Search for the cell housing the specified text and yield its [X, Y] center coordinate. 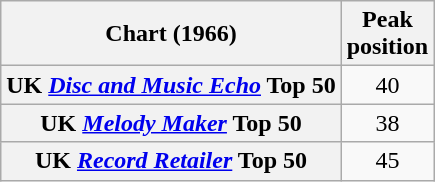
UK Melody Maker Top 50 [171, 123]
40 [387, 85]
UK Disc and Music Echo Top 50 [171, 85]
38 [387, 123]
Peakposition [387, 34]
UK Record Retailer Top 50 [171, 161]
Chart (1966) [171, 34]
45 [387, 161]
